Search for the cell housing the specified text and yield its (x, y) center coordinate. 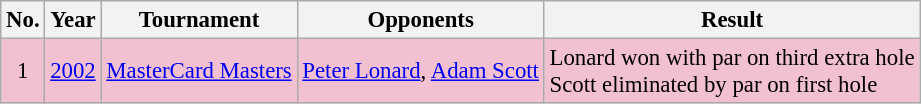
2002 (73, 72)
Lonard won with par on third extra holeScott eliminated by par on first hole (732, 72)
Result (732, 20)
Opponents (420, 20)
Year (73, 20)
MasterCard Masters (199, 72)
1 (23, 72)
Tournament (199, 20)
Peter Lonard, Adam Scott (420, 72)
No. (23, 20)
